Capture the cell that displays the provided text and extract its (x, y) central coordinate. 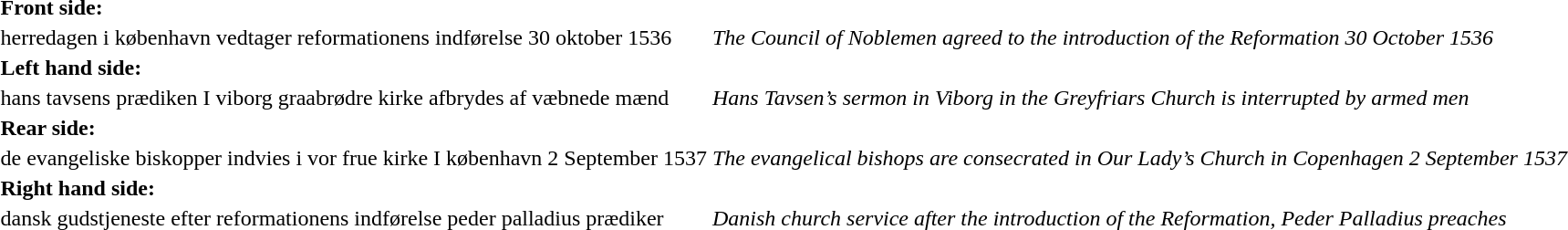
The Council of Noblemen agreed to the introduction of the Reformation 30 October 1536 (1139, 37)
The evangelical bishops are consecrated in Our Lady’s Church in Copenhagen 2 September 1537 (1139, 158)
Hans Tavsen’s sermon in Viborg in the Greyfriars Church is interrupted by armed men (1139, 98)
